Return (X, Y) of the center of cell containing provided text 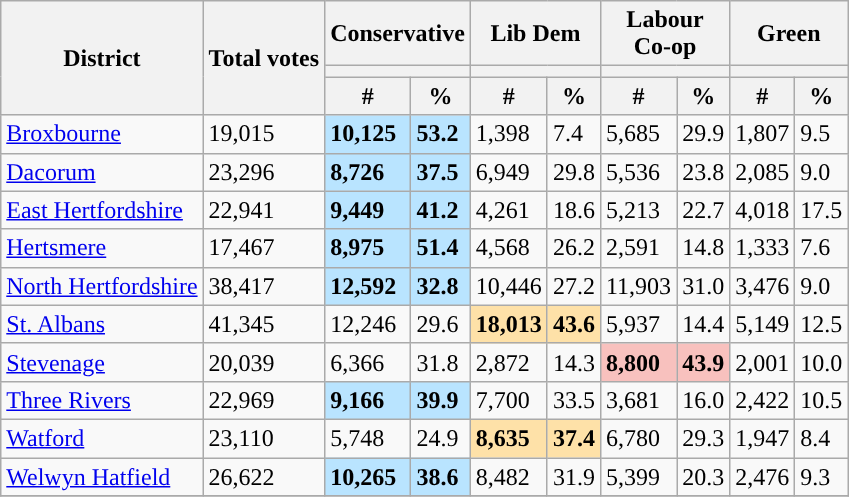
18,013 (508, 324)
23,296 (264, 172)
20,039 (264, 362)
1,398 (508, 134)
7.4 (574, 134)
Stevenage (102, 362)
North Hertfordshire (102, 286)
8,726 (368, 172)
31.8 (440, 362)
29.6 (440, 324)
1,807 (762, 134)
26.2 (574, 248)
14.3 (574, 362)
53.2 (440, 134)
31.0 (704, 286)
4,568 (508, 248)
8,975 (368, 248)
22,941 (264, 210)
5,149 (762, 324)
9.3 (822, 477)
Broxbourne (102, 134)
27.2 (574, 286)
6,366 (368, 362)
12,592 (368, 286)
37.4 (574, 438)
2,591 (638, 248)
16.0 (704, 400)
East Hertfordshire (102, 210)
LabourCo-op (664, 34)
22,969 (264, 400)
5,685 (638, 134)
31.9 (574, 477)
9,449 (368, 210)
26,622 (264, 477)
33.5 (574, 400)
18.6 (574, 210)
29.8 (574, 172)
Watford (102, 438)
8,800 (638, 362)
Lib Dem (535, 34)
3,681 (638, 400)
41,345 (264, 324)
43.9 (704, 362)
38.6 (440, 477)
2,085 (762, 172)
4,018 (762, 210)
17.5 (822, 210)
5,399 (638, 477)
8,482 (508, 477)
41.2 (440, 210)
6,780 (638, 438)
11,903 (638, 286)
2,422 (762, 400)
10,125 (368, 134)
19,015 (264, 134)
District (102, 58)
37.5 (440, 172)
Conservative (398, 34)
Green (789, 34)
17,467 (264, 248)
14.8 (704, 248)
10,446 (508, 286)
10.5 (822, 400)
2,872 (508, 362)
12.5 (822, 324)
10,265 (368, 477)
24.9 (440, 438)
Total votes (264, 58)
10.0 (822, 362)
14.4 (704, 324)
43.6 (574, 324)
1,333 (762, 248)
12,246 (368, 324)
5,748 (368, 438)
9,166 (368, 400)
23.8 (704, 172)
8.4 (822, 438)
Dacorum (102, 172)
2,001 (762, 362)
Welwyn Hatfield (102, 477)
32.8 (440, 286)
Three Rivers (102, 400)
6,949 (508, 172)
5,213 (638, 210)
1,947 (762, 438)
29.9 (704, 134)
23,110 (264, 438)
4,261 (508, 210)
5,937 (638, 324)
7.6 (822, 248)
2,476 (762, 477)
Hertsmere (102, 248)
22.7 (704, 210)
5,536 (638, 172)
38,417 (264, 286)
8,635 (508, 438)
3,476 (762, 286)
39.9 (440, 400)
51.4 (440, 248)
St. Albans (102, 324)
20.3 (704, 477)
9.5 (822, 134)
29.3 (704, 438)
7,700 (508, 400)
